From the cell containing the given text, extract its center point as (X, Y) coordinate. 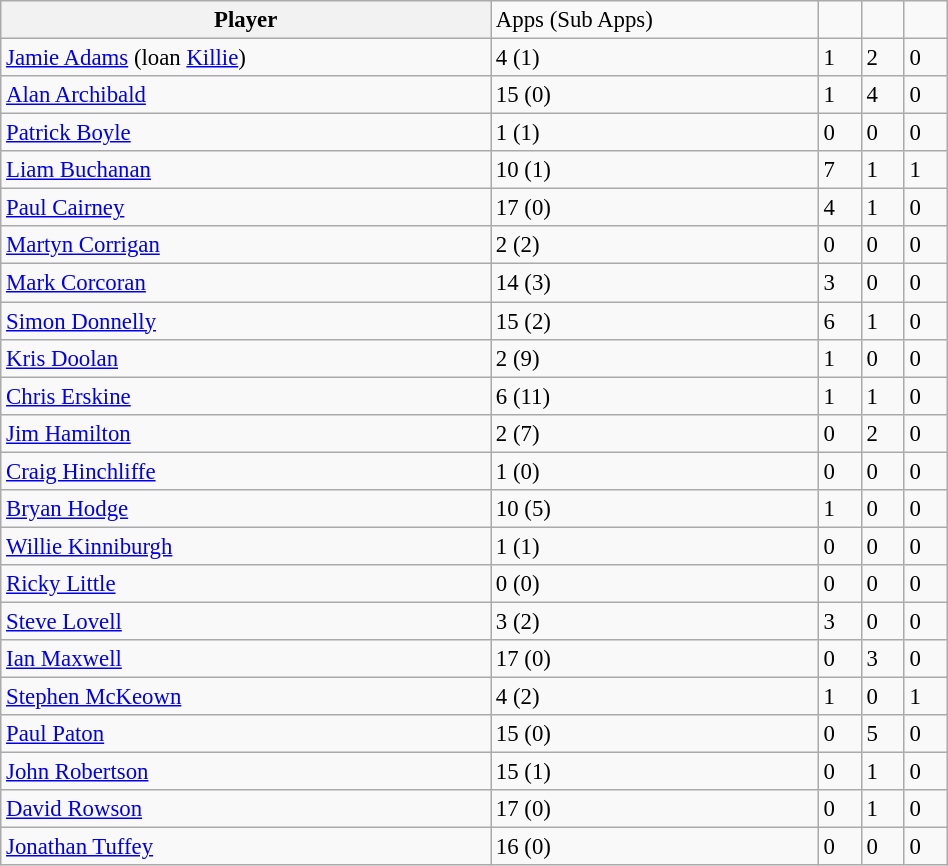
10 (5) (655, 509)
Player (246, 20)
14 (3) (655, 283)
Kris Doolan (246, 358)
3 (2) (655, 621)
David Rowson (246, 809)
Alan Archibald (246, 95)
Apps (Sub Apps) (655, 20)
Chris Erskine (246, 396)
Willie Kinniburgh (246, 546)
16 (0) (655, 847)
0 (0) (655, 584)
Steve Lovell (246, 621)
Liam Buchanan (246, 170)
6 (11) (655, 396)
2 (9) (655, 358)
4 (2) (655, 697)
Paul Paton (246, 734)
Mark Corcoran (246, 283)
Jonathan Tuffey (246, 847)
15 (1) (655, 772)
Ricky Little (246, 584)
Patrick Boyle (246, 133)
Simon Donnelly (246, 321)
10 (1) (655, 170)
2 (2) (655, 245)
Ian Maxwell (246, 659)
2 (7) (655, 433)
4 (1) (655, 58)
Paul Cairney (246, 208)
Jamie Adams (loan Killie) (246, 58)
Bryan Hodge (246, 509)
6 (840, 321)
5 (882, 734)
15 (2) (655, 321)
1 (0) (655, 471)
7 (840, 170)
Jim Hamilton (246, 433)
John Robertson (246, 772)
Stephen McKeown (246, 697)
Craig Hinchliffe (246, 471)
Martyn Corrigan (246, 245)
